Scan for the cell matching the given text and deliver its [X, Y] coordinate at center. 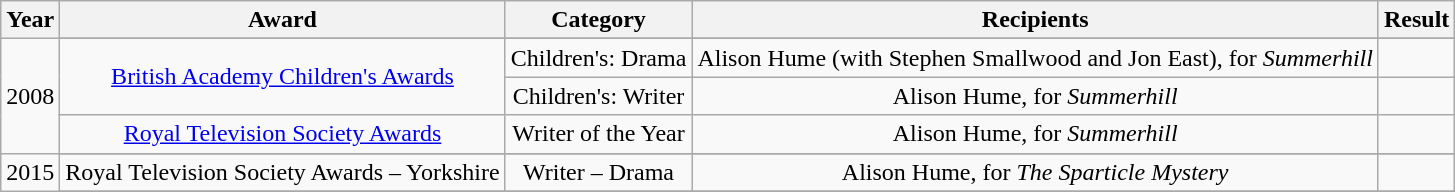
Children's: Writer [598, 96]
Category [598, 20]
Year [30, 20]
Result [1416, 20]
Royal Television Society Awards [282, 134]
Writer of the Year [598, 134]
Alison Hume (with Stephen Smallwood and Jon East), for Summerhill [1036, 58]
British Academy Children's Awards [282, 77]
Royal Television Society Awards – Yorkshire [282, 172]
Writer – Drama [598, 172]
2015 [30, 172]
2008 [30, 96]
Alison Hume, for The Sparticle Mystery [1036, 172]
Recipients [1036, 20]
Children's: Drama [598, 58]
Award [282, 20]
